Scan for the cell matching the given text and deliver its [x, y] coordinate at center. 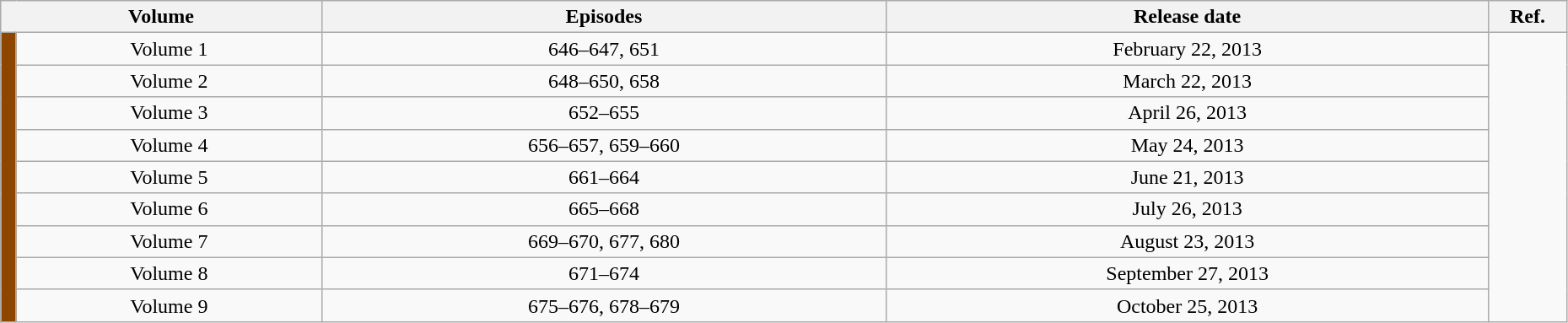
May 24, 2013 [1188, 145]
Volume 8 [169, 273]
August 23, 2013 [1188, 241]
June 21, 2013 [1188, 177]
646–647, 651 [604, 49]
648–650, 658 [604, 81]
September 27, 2013 [1188, 273]
665–668 [604, 209]
652–655 [604, 113]
October 25, 2013 [1188, 305]
Release date [1188, 17]
Volume 3 [169, 113]
Volume 2 [169, 81]
Volume 6 [169, 209]
Volume 9 [169, 305]
661–664 [604, 177]
July 26, 2013 [1188, 209]
Volume 7 [169, 241]
Volume 4 [169, 145]
669–670, 677, 680 [604, 241]
Volume [161, 17]
February 22, 2013 [1188, 49]
Ref. [1528, 17]
Volume 1 [169, 49]
675–676, 678–679 [604, 305]
Volume 5 [169, 177]
Episodes [604, 17]
March 22, 2013 [1188, 81]
656–657, 659–660 [604, 145]
April 26, 2013 [1188, 113]
671–674 [604, 273]
